Capture the cell that displays the provided text and extract its (X, Y) central coordinate. 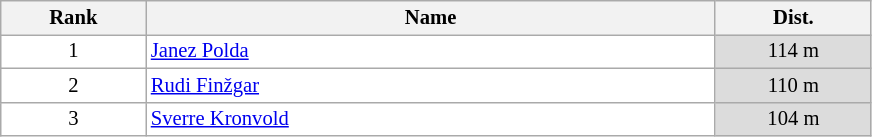
114 m (793, 51)
Sverre Kronvold (431, 119)
110 m (793, 85)
Janez Polda (431, 51)
104 m (793, 119)
2 (74, 85)
Name (431, 17)
Rank (74, 17)
3 (74, 119)
Dist. (793, 17)
Rudi Finžgar (431, 85)
1 (74, 51)
